Return the [X, Y] coordinate for the center point of the cell that contains the specified text.  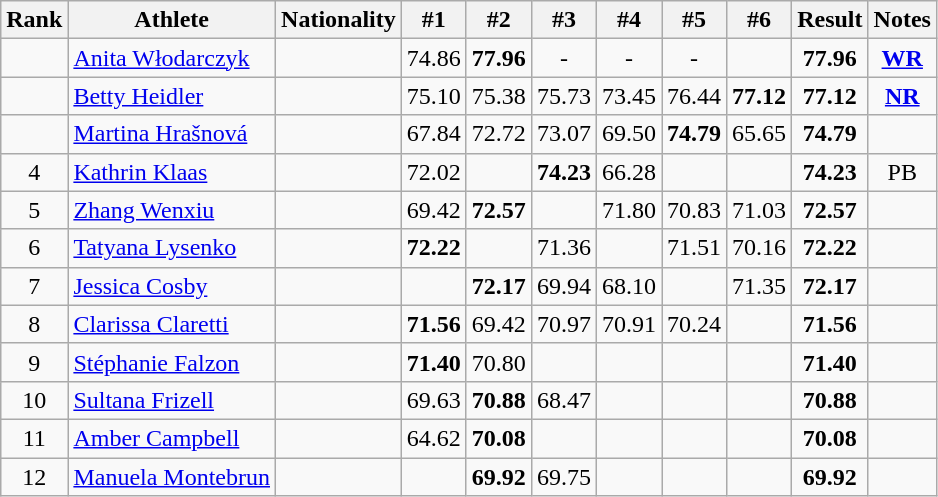
74.86 [434, 58]
66.28 [628, 172]
WR [902, 58]
73.45 [628, 96]
4 [34, 172]
Sultana Frizell [172, 400]
#4 [628, 20]
Anita Włodarczyk [172, 58]
Kathrin Klaas [172, 172]
Zhang Wenxiu [172, 210]
Betty Heidler [172, 96]
5 [34, 210]
11 [34, 438]
6 [34, 248]
#5 [694, 20]
#2 [498, 20]
69.63 [434, 400]
70.24 [694, 324]
Clarissa Claretti [172, 324]
69.50 [628, 134]
64.62 [434, 438]
12 [34, 477]
72.72 [498, 134]
75.38 [498, 96]
#3 [564, 20]
Amber Campbell [172, 438]
71.51 [694, 248]
7 [34, 286]
Notes [902, 20]
NR [902, 96]
Martina Hrašnová [172, 134]
PB [902, 172]
Nationality [339, 20]
76.44 [694, 96]
8 [34, 324]
67.84 [434, 134]
68.47 [564, 400]
70.91 [628, 324]
65.65 [760, 134]
70.97 [564, 324]
70.83 [694, 210]
Athlete [172, 20]
71.36 [564, 248]
Rank [34, 20]
69.94 [564, 286]
69.75 [564, 477]
#1 [434, 20]
71.80 [628, 210]
68.10 [628, 286]
Tatyana Lysenko [172, 248]
Result [830, 20]
71.03 [760, 210]
10 [34, 400]
Manuela Montebrun [172, 477]
#6 [760, 20]
Jessica Cosby [172, 286]
71.35 [760, 286]
75.73 [564, 96]
75.10 [434, 96]
73.07 [564, 134]
70.80 [498, 362]
70.16 [760, 248]
9 [34, 362]
Stéphanie Falzon [172, 362]
72.02 [434, 172]
